Provide the (X, Y) coordinate of the cell's center where the given text is located.  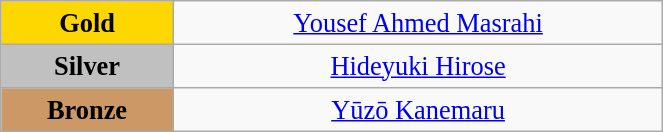
Yūzō Kanemaru (418, 109)
Yousef Ahmed Masrahi (418, 22)
Bronze (88, 109)
Hideyuki Hirose (418, 66)
Silver (88, 66)
Gold (88, 22)
